Detect which cell encompasses the target text, then output its [X, Y] center coordinate. 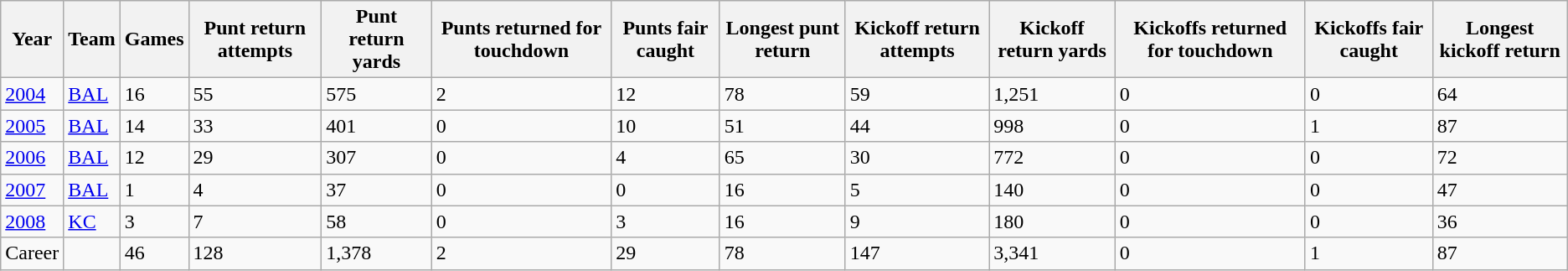
2006 [32, 158]
Team [92, 39]
58 [377, 221]
2005 [32, 126]
128 [255, 253]
7 [255, 221]
401 [377, 126]
Longest kickoff return [1499, 39]
2007 [32, 190]
KC [92, 221]
55 [255, 94]
Punts returned for touchdown [521, 39]
1,251 [1052, 94]
Punt return yards [377, 39]
51 [782, 126]
Kickoffs returned for touchdown [1210, 39]
46 [154, 253]
1,378 [377, 253]
998 [1052, 126]
14 [154, 126]
30 [916, 158]
Kickoff return yards [1052, 39]
72 [1499, 158]
Games [154, 39]
9 [916, 221]
2008 [32, 221]
Longest punt return [782, 39]
36 [1499, 221]
180 [1052, 221]
44 [916, 126]
65 [782, 158]
Punt return attempts [255, 39]
37 [377, 190]
Career [32, 253]
47 [1499, 190]
5 [916, 190]
Kickoffs fair caught [1369, 39]
59 [916, 94]
3,341 [1052, 253]
Year [32, 39]
307 [377, 158]
64 [1499, 94]
147 [916, 253]
Punts fair caught [666, 39]
33 [255, 126]
772 [1052, 158]
140 [1052, 190]
10 [666, 126]
2004 [32, 94]
Kickoff return attempts [916, 39]
575 [377, 94]
